Find where the given text appears and provide that cell's center as [x, y] coordinate. 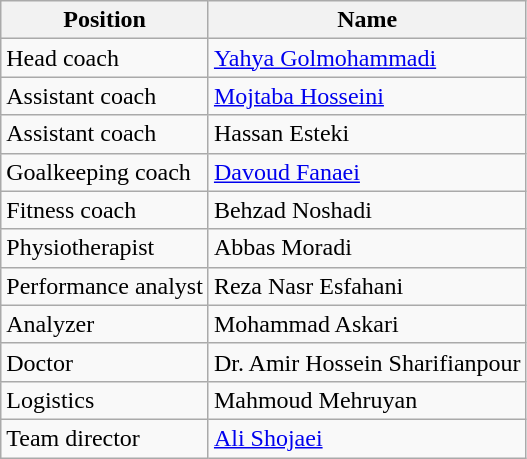
Mohammad Askari [367, 324]
Head coach [105, 58]
Davoud Fanaei [367, 172]
Abbas Moradi [367, 248]
Behzad Noshadi [367, 210]
Mojtaba Hosseini [367, 96]
Yahya Golmohammadi [367, 58]
Dr. Amir Hossein Sharifianpour [367, 362]
Team director [105, 438]
Fitness coach [105, 210]
Position [105, 20]
Reza Nasr Esfahani [367, 286]
Goalkeeping coach [105, 172]
Performance analyst [105, 286]
Hassan Esteki [367, 134]
Logistics [105, 400]
Name [367, 20]
Ali Shojaei [367, 438]
Mahmoud Mehruyan [367, 400]
Physiotherapist [105, 248]
Analyzer [105, 324]
Doctor [105, 362]
